Provide the [X, Y] coordinate of the cell's center where the given text is located.  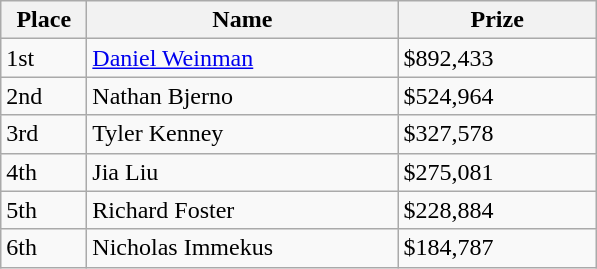
$228,884 [498, 210]
Place [44, 20]
Nicholas Immekus [242, 248]
5th [44, 210]
Nathan Bjerno [242, 96]
Richard Foster [242, 210]
Tyler Kenney [242, 134]
3rd [44, 134]
Name [242, 20]
$327,578 [498, 134]
$524,964 [498, 96]
$275,081 [498, 172]
6th [44, 248]
Jia Liu [242, 172]
4th [44, 172]
Prize [498, 20]
1st [44, 58]
$184,787 [498, 248]
$892,433 [498, 58]
Daniel Weinman [242, 58]
2nd [44, 96]
